Detect which cell encompasses the target text, then output its [X, Y] center coordinate. 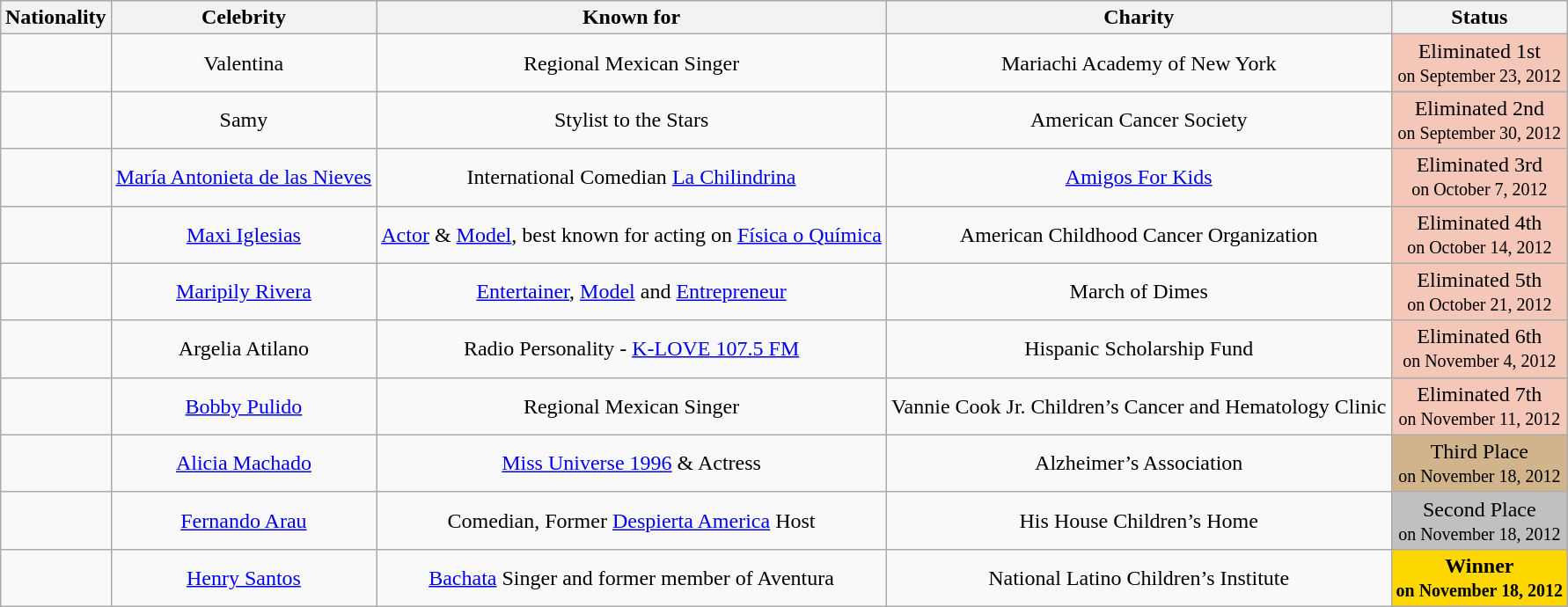
Eliminated 6thon November 4, 2012 [1480, 348]
American Childhood Cancer Organization [1139, 234]
Eliminated 4thon October 14, 2012 [1480, 234]
Samy [244, 120]
Eliminated 1ston September 23, 2012 [1480, 63]
March of Dimes [1139, 292]
Eliminated 3rdon October 7, 2012 [1480, 178]
Second Placeon November 18, 2012 [1480, 521]
Maxi Iglesias [244, 234]
Hispanic Scholarship Fund [1139, 348]
American Cancer Society [1139, 120]
Comedian, Former Despierta America Host [632, 521]
Henry Santos [244, 577]
Valentina [244, 63]
Third Placeon November 18, 2012 [1480, 463]
Bachata Singer and former member of Aventura [632, 577]
Actor & Model, best known for acting on Física o Química [632, 234]
Argelia Atilano [244, 348]
Eliminated 2ndon September 30, 2012 [1480, 120]
Entertainer, Model and Entrepreneur [632, 292]
Stylist to the Stars [632, 120]
International Comedian La Chilindrina [632, 178]
Known for [632, 18]
Winneron November 18, 2012 [1480, 577]
Nationality [55, 18]
Charity [1139, 18]
Fernando Arau [244, 521]
María Antonieta de las Nieves [244, 178]
Eliminated 7thon November 11, 2012 [1480, 406]
Alicia Machado [244, 463]
Radio Personality - K-LOVE 107.5 FM [632, 348]
Vannie Cook Jr. Children’s Cancer and Hematology Clinic [1139, 406]
Amigos For Kids [1139, 178]
His House Children’s Home [1139, 521]
Mariachi Academy of New York [1139, 63]
Celebrity [244, 18]
National Latino Children’s Institute [1139, 577]
Miss Universe 1996 & Actress [632, 463]
Status [1480, 18]
Maripily Rivera [244, 292]
Bobby Pulido [244, 406]
Alzheimer’s Association [1139, 463]
Eliminated 5thon October 21, 2012 [1480, 292]
